Return [x, y] of the center of cell containing provided text 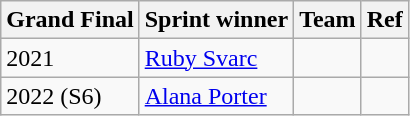
Ref [384, 20]
Team [328, 20]
2022 (S6) [70, 96]
Grand Final [70, 20]
Sprint winner [216, 20]
Ruby Svarc [216, 58]
2021 [70, 58]
Alana Porter [216, 96]
